Find where the given text appears and provide that cell's center as (x, y) coordinate. 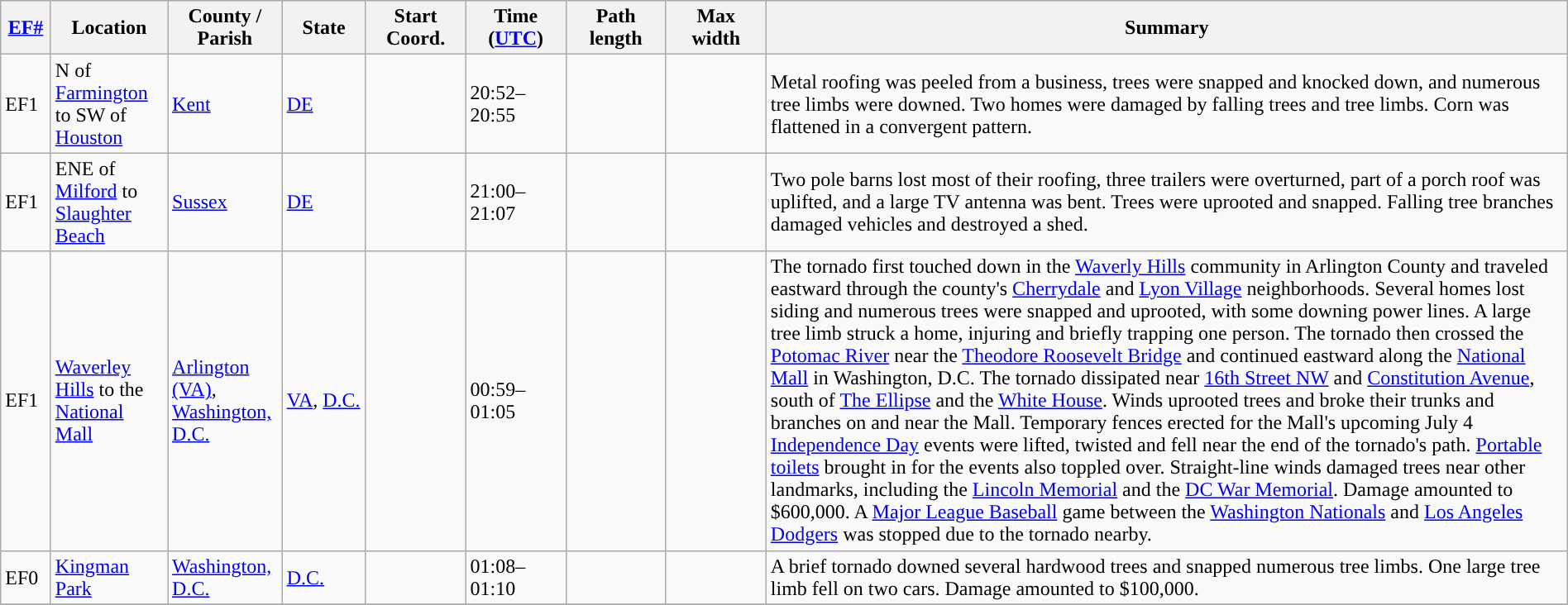
00:59–01:05 (516, 401)
01:08–01:10 (516, 577)
Kingman Park (109, 577)
D.C. (324, 577)
VA, D.C. (324, 401)
Arlington (VA), Washington, D.C. (225, 401)
A brief tornado downed several hardwood trees and snapped numerous tree limbs. One large tree limb fell on two cars. Damage amounted to $100,000. (1166, 577)
Max width (716, 28)
Sussex (225, 202)
Path length (615, 28)
Waverley Hills to the National Mall (109, 401)
20:52–20:55 (516, 104)
Time (UTC) (516, 28)
21:00–21:07 (516, 202)
Summary (1166, 28)
Kent (225, 104)
County / Parish (225, 28)
Washington, D.C. (225, 577)
N of Farmington to SW of Houston (109, 104)
EF# (26, 28)
Start Coord. (415, 28)
ENE of Milford to Slaughter Beach (109, 202)
Location (109, 28)
EF0 (26, 577)
State (324, 28)
